Search for the cell housing the specified text and yield its (x, y) center coordinate. 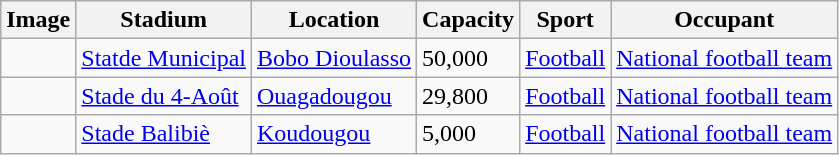
Sport (566, 20)
Occupant (724, 20)
Stade du 4-Août (164, 96)
Statde Municipal (164, 58)
Stadium (164, 20)
Capacity (468, 20)
5,000 (468, 134)
29,800 (468, 96)
Location (334, 20)
Koudougou (334, 134)
50,000 (468, 58)
Stade Balibiè (164, 134)
Image (38, 20)
Bobo Dioulasso (334, 58)
Ouagadougou (334, 96)
